Return (x, y) of the center of cell containing provided text 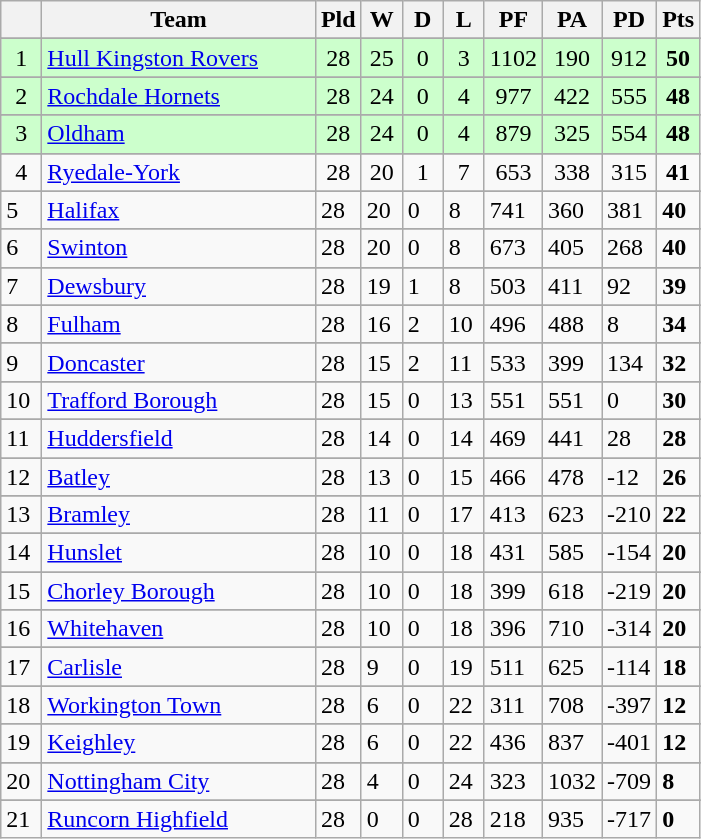
710 (572, 629)
315 (630, 172)
Chorley Borough (179, 591)
Nottingham City (179, 781)
396 (513, 629)
Pts (678, 20)
478 (572, 477)
436 (513, 743)
Keighley (179, 743)
533 (513, 362)
381 (630, 210)
-717 (630, 819)
-210 (630, 515)
Halifax (179, 210)
469 (513, 438)
30 (678, 400)
431 (513, 553)
5 (22, 210)
Pld (338, 20)
673 (513, 248)
21 (22, 819)
PD (630, 20)
Runcorn Highfield (179, 819)
360 (572, 210)
Huddersfield (179, 438)
708 (572, 705)
496 (513, 324)
PF (513, 20)
585 (572, 553)
92 (630, 286)
466 (513, 477)
26 (678, 477)
Hunslet (179, 553)
-219 (630, 591)
1032 (572, 781)
618 (572, 591)
190 (572, 58)
837 (572, 743)
405 (572, 248)
PA (572, 20)
D (422, 20)
Workington Town (179, 705)
1102 (513, 58)
W (382, 20)
25 (382, 58)
Whitehaven (179, 629)
34 (678, 324)
912 (630, 58)
134 (630, 362)
325 (572, 134)
L (464, 20)
Swinton (179, 248)
Carlisle (179, 667)
Dewsbury (179, 286)
-401 (630, 743)
32 (678, 362)
Doncaster (179, 362)
Rochdale Hornets (179, 96)
Fulham (179, 324)
218 (513, 819)
-314 (630, 629)
411 (572, 286)
338 (572, 172)
50 (678, 58)
Trafford Borough (179, 400)
39 (678, 286)
-154 (630, 553)
-114 (630, 667)
268 (630, 248)
422 (572, 96)
554 (630, 134)
Ryedale-York (179, 172)
441 (572, 438)
Team (179, 20)
Batley (179, 477)
488 (572, 324)
-12 (630, 477)
503 (513, 286)
511 (513, 667)
Oldham (179, 134)
935 (572, 819)
41 (678, 172)
311 (513, 705)
-397 (630, 705)
Bramley (179, 515)
413 (513, 515)
879 (513, 134)
977 (513, 96)
653 (513, 172)
555 (630, 96)
625 (572, 667)
Hull Kingston Rovers (179, 58)
323 (513, 781)
-709 (630, 781)
623 (572, 515)
741 (513, 210)
